Locate the cell with the specified text and output its (X, Y) center coordinate. 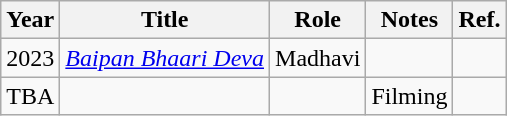
Year (30, 20)
Filming (410, 96)
Ref. (480, 20)
2023 (30, 58)
Madhavi (318, 58)
Title (165, 20)
Notes (410, 20)
Role (318, 20)
Baipan Bhaari Deva (165, 58)
TBA (30, 96)
